Extract the [X, Y] coordinate from the center of the cell holding the provided text.  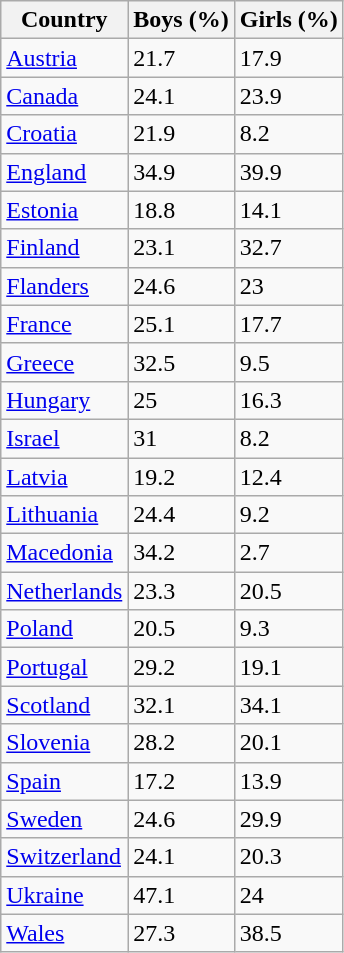
19.2 [181, 477]
Poland [64, 629]
34.2 [181, 553]
Austria [64, 58]
21.7 [181, 58]
29.9 [288, 819]
Lithuania [64, 515]
Ukraine [64, 895]
Croatia [64, 134]
25 [181, 400]
Finland [64, 248]
32.5 [181, 362]
9.2 [288, 515]
28.2 [181, 743]
34.1 [288, 705]
39.9 [288, 172]
13.9 [288, 781]
23.1 [181, 248]
Sweden [64, 819]
Scotland [64, 705]
23.3 [181, 591]
47.1 [181, 895]
32.7 [288, 248]
Country [64, 20]
Portugal [64, 667]
20.3 [288, 857]
38.5 [288, 933]
24 [288, 895]
France [64, 324]
Flanders [64, 286]
31 [181, 438]
20.1 [288, 743]
Israel [64, 438]
17.2 [181, 781]
17.9 [288, 58]
Girls (%) [288, 20]
Canada [64, 96]
Latvia [64, 477]
25.1 [181, 324]
19.1 [288, 667]
16.3 [288, 400]
14.1 [288, 210]
Slovenia [64, 743]
Greece [64, 362]
9.5 [288, 362]
Hungary [64, 400]
2.7 [288, 553]
Boys (%) [181, 20]
23.9 [288, 96]
Spain [64, 781]
34.9 [181, 172]
24.4 [181, 515]
21.9 [181, 134]
32.1 [181, 705]
England [64, 172]
18.8 [181, 210]
Macedonia [64, 553]
23 [288, 286]
Wales [64, 933]
29.2 [181, 667]
27.3 [181, 933]
Switzerland [64, 857]
12.4 [288, 477]
9.3 [288, 629]
17.7 [288, 324]
Estonia [64, 210]
Netherlands [64, 591]
